For the text-containing cell, return its midpoint in [x, y] coordinate format. 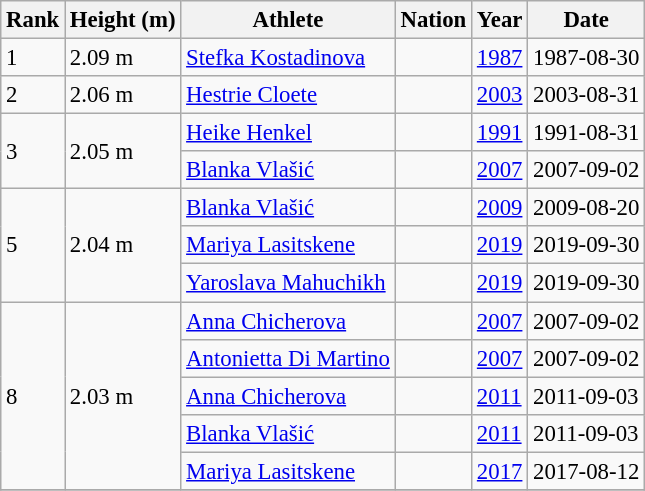
2.06 m [123, 95]
2009 [500, 208]
Yaroslava Mahuchikh [288, 283]
5 [33, 246]
1987 [500, 58]
Date [586, 20]
1987-08-30 [586, 58]
2.04 m [123, 246]
2.03 m [123, 396]
Nation [433, 20]
Stefka Kostadinova [288, 58]
Height (m) [123, 20]
8 [33, 396]
2017 [500, 471]
Year [500, 20]
Rank [33, 20]
2 [33, 95]
Hestrie Cloete [288, 95]
2.09 m [123, 58]
3 [33, 152]
1991 [500, 133]
Antonietta Di Martino [288, 358]
Athlete [288, 20]
1 [33, 58]
2017-08-12 [586, 471]
2003-08-31 [586, 95]
2009-08-20 [586, 208]
2.05 m [123, 152]
2003 [500, 95]
1991-08-31 [586, 133]
Heike Henkel [288, 133]
